Pinpoint the cell where the given text exists, returning its [x, y] midpoint coordinate. 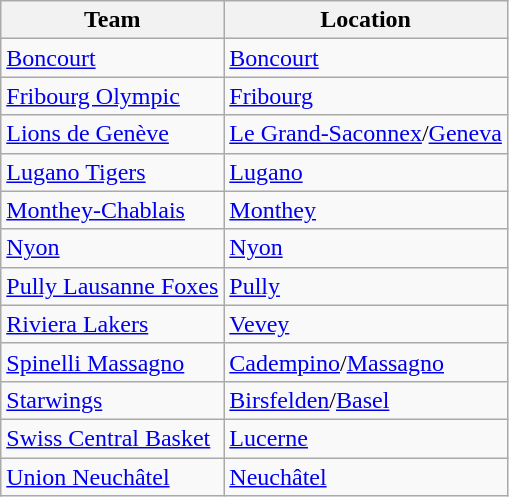
Monthey [366, 210]
Monthey-Chablais [112, 210]
Spinelli Massagno [112, 362]
Lions de Genève [112, 134]
Le Grand-Saconnex/Geneva [366, 134]
Team [112, 20]
Fribourg Olympic [112, 96]
Pully [366, 286]
Starwings [112, 400]
Vevey [366, 324]
Lugano Tigers [112, 172]
Riviera Lakers [112, 324]
Fribourg [366, 96]
Lugano [366, 172]
Location [366, 20]
Pully Lausanne Foxes [112, 286]
Swiss Central Basket [112, 438]
Lucerne [366, 438]
Birsfelden/Basel [366, 400]
Union Neuchâtel [112, 477]
Neuchâtel [366, 477]
Cadempino/Massagno [366, 362]
